For the text-containing cell, return its midpoint in (x, y) coordinate format. 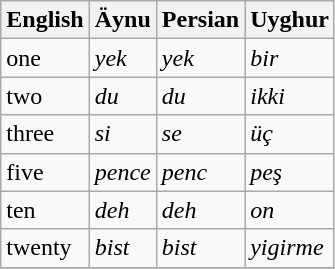
yigirme (290, 248)
ikki (290, 96)
ten (45, 210)
se (200, 134)
on (290, 210)
Äynu (122, 20)
five (45, 172)
üç (290, 134)
three (45, 134)
English (45, 20)
si (122, 134)
two (45, 96)
one (45, 58)
Uyghur (290, 20)
bir (290, 58)
pence (122, 172)
Persian (200, 20)
penc (200, 172)
peş (290, 172)
twenty (45, 248)
